From the cell containing the given text, extract its center point as (x, y) coordinate. 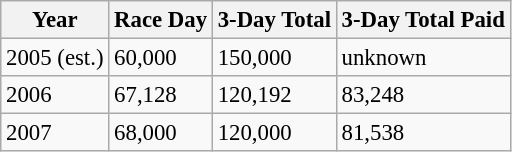
120,000 (274, 133)
120,192 (274, 95)
2006 (55, 95)
2005 (est.) (55, 58)
unknown (423, 58)
150,000 (274, 58)
3-Day Total (274, 20)
83,248 (423, 95)
Year (55, 20)
67,128 (161, 95)
3-Day Total Paid (423, 20)
68,000 (161, 133)
60,000 (161, 58)
2007 (55, 133)
81,538 (423, 133)
Race Day (161, 20)
